For the text-containing cell, return its midpoint in (x, y) coordinate format. 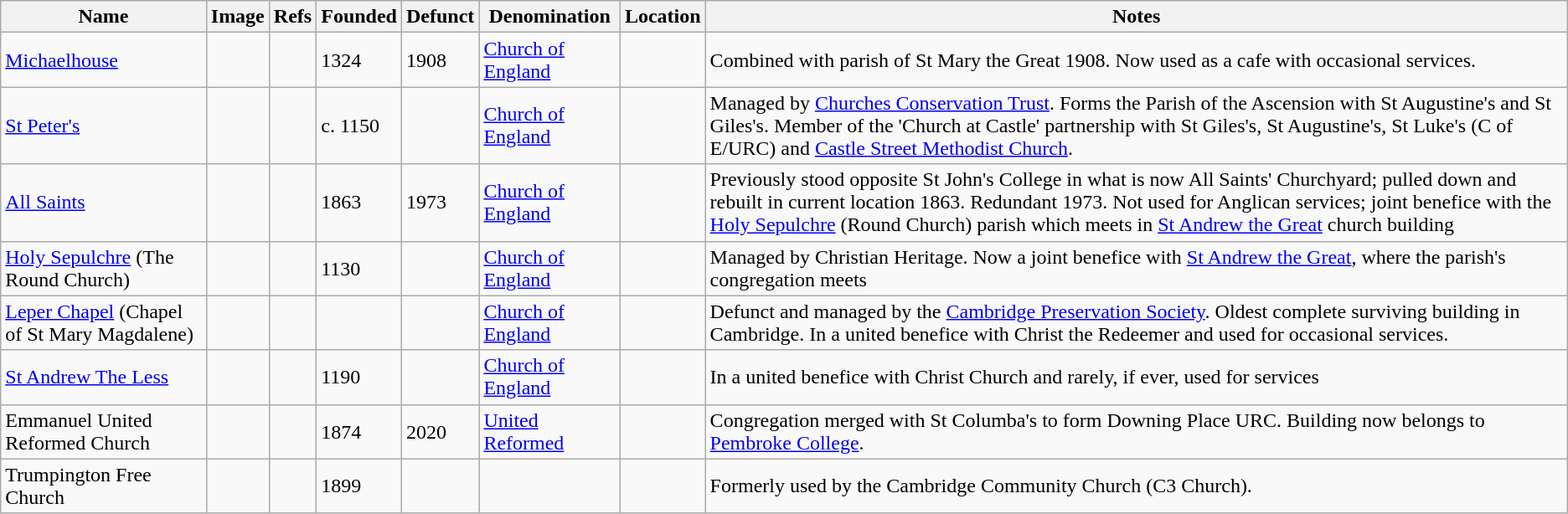
Holy Sepulchre (The Round Church) (104, 268)
Leper Chapel (Chapel of St Mary Magdalene) (104, 323)
United Reformed (549, 432)
Denomination (549, 17)
Name (104, 17)
1908 (440, 60)
Combined with parish of St Mary the Great 1908. Now used as a cafe with occasional services. (1136, 60)
St Andrew The Less (104, 377)
Emmanuel United Reformed Church (104, 432)
1899 (359, 486)
1324 (359, 60)
1130 (359, 268)
Refs (292, 17)
In a united benefice with Christ Church and rarely, if ever, used for services (1136, 377)
Image (238, 17)
Congregation merged with St Columba's to form Downing Place URC. Building now belongs to Pembroke College. (1136, 432)
2020 (440, 432)
Defunct (440, 17)
1863 (359, 203)
Managed by Christian Heritage. Now a joint benefice with St Andrew the Great, where the parish's congregation meets (1136, 268)
Notes (1136, 17)
Trumpington Free Church (104, 486)
Michaelhouse (104, 60)
1874 (359, 432)
1190 (359, 377)
Founded (359, 17)
c. 1150 (359, 126)
All Saints (104, 203)
St Peter's (104, 126)
Formerly used by the Cambridge Community Church (C3 Church). (1136, 486)
1973 (440, 203)
Location (663, 17)
